Locate the cell with the specified text and output its (x, y) center coordinate. 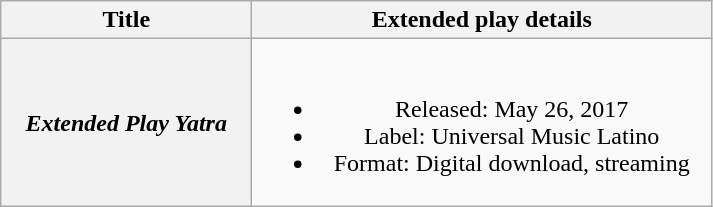
Extended play details (482, 20)
Extended Play Yatra (126, 122)
Title (126, 20)
Released: May 26, 2017Label: Universal Music LatinoFormat: Digital download, streaming (482, 122)
